Search for the cell housing the specified text and yield its [X, Y] center coordinate. 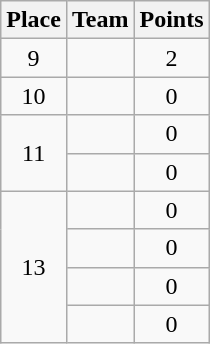
9 [34, 58]
Place [34, 20]
Team [100, 20]
10 [34, 96]
2 [172, 58]
11 [34, 153]
Points [172, 20]
13 [34, 267]
